Locate the cell with the specified text and output its (X, Y) center coordinate. 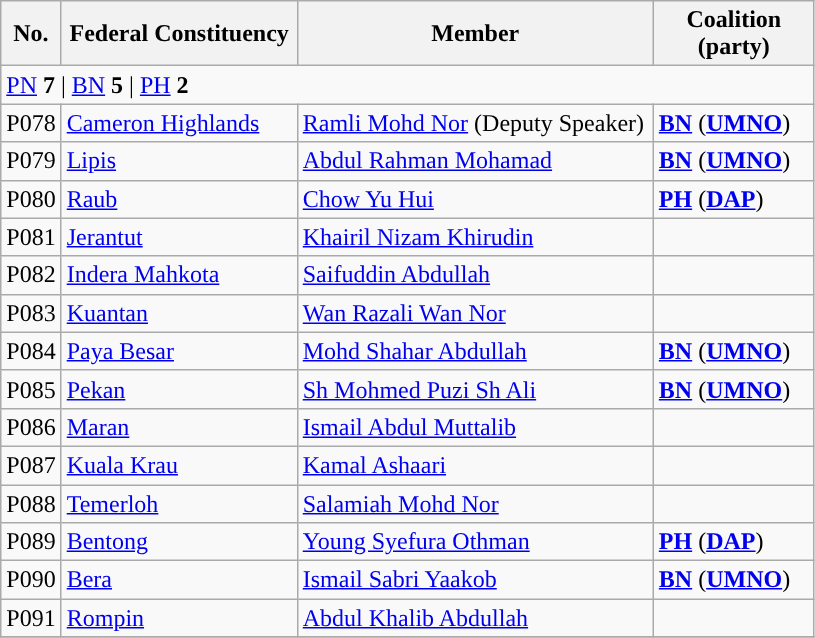
Bera (179, 580)
Member (475, 34)
Ramli Mohd Nor (Deputy Speaker) (475, 123)
Bentong (179, 542)
Lipis (179, 161)
P090 (31, 580)
Kuantan (179, 313)
P078 (31, 123)
P084 (31, 351)
PN 7 | BN 5 | PH 2 (408, 85)
Jerantut (179, 237)
P082 (31, 275)
Wan Razali Wan Nor (475, 313)
Coalition (party) (734, 34)
Paya Besar (179, 351)
Indera Mahkota (179, 275)
Maran (179, 427)
Kuala Krau (179, 465)
Chow Yu Hui (475, 199)
P083 (31, 313)
Temerloh (179, 503)
P091 (31, 618)
No. (31, 34)
Khairil Nizam Khirudin (475, 237)
Young Syefura Othman (475, 542)
Ismail Sabri Yaakob (475, 580)
P081 (31, 237)
P088 (31, 503)
Ismail Abdul Muttalib (475, 427)
Saifuddin Abdullah (475, 275)
P079 (31, 161)
P085 (31, 389)
P080 (31, 199)
Abdul Khalib Abdullah (475, 618)
Mohd Shahar Abdullah (475, 351)
Federal Constituency (179, 34)
Rompin (179, 618)
Kamal Ashaari (475, 465)
Raub (179, 199)
Sh Mohmed Puzi Sh Ali (475, 389)
Pekan (179, 389)
P087 (31, 465)
Salamiah Mohd Nor (475, 503)
Cameron Highlands (179, 123)
P086 (31, 427)
Abdul Rahman Mohamad (475, 161)
P089 (31, 542)
